Identify which cell holds the provided text, then report its (X, Y) central coordinate. 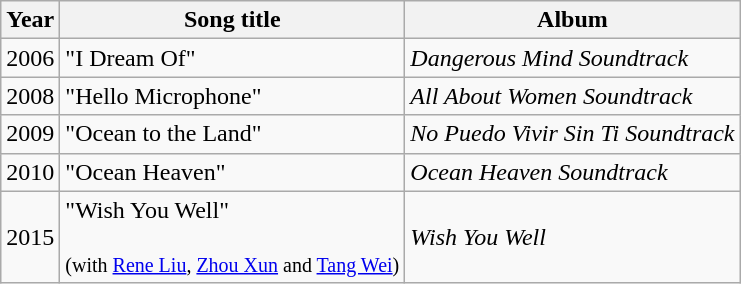
Year (30, 20)
"Wish You Well" (with Rene Liu, Zhou Xun and Tang Wei) (232, 237)
Wish You Well (572, 237)
All About Women Soundtrack (572, 96)
Ocean Heaven Soundtrack (572, 172)
"Ocean Heaven" (232, 172)
2006 (30, 58)
Song title (232, 20)
"I Dream Of" (232, 58)
2015 (30, 237)
Dangerous Mind Soundtrack (572, 58)
2008 (30, 96)
"Hello Microphone" (232, 96)
2010 (30, 172)
2009 (30, 134)
No Puedo Vivir Sin Ti Soundtrack (572, 134)
"Ocean to the Land" (232, 134)
Album (572, 20)
